Capture the cell that displays the provided text and extract its (x, y) central coordinate. 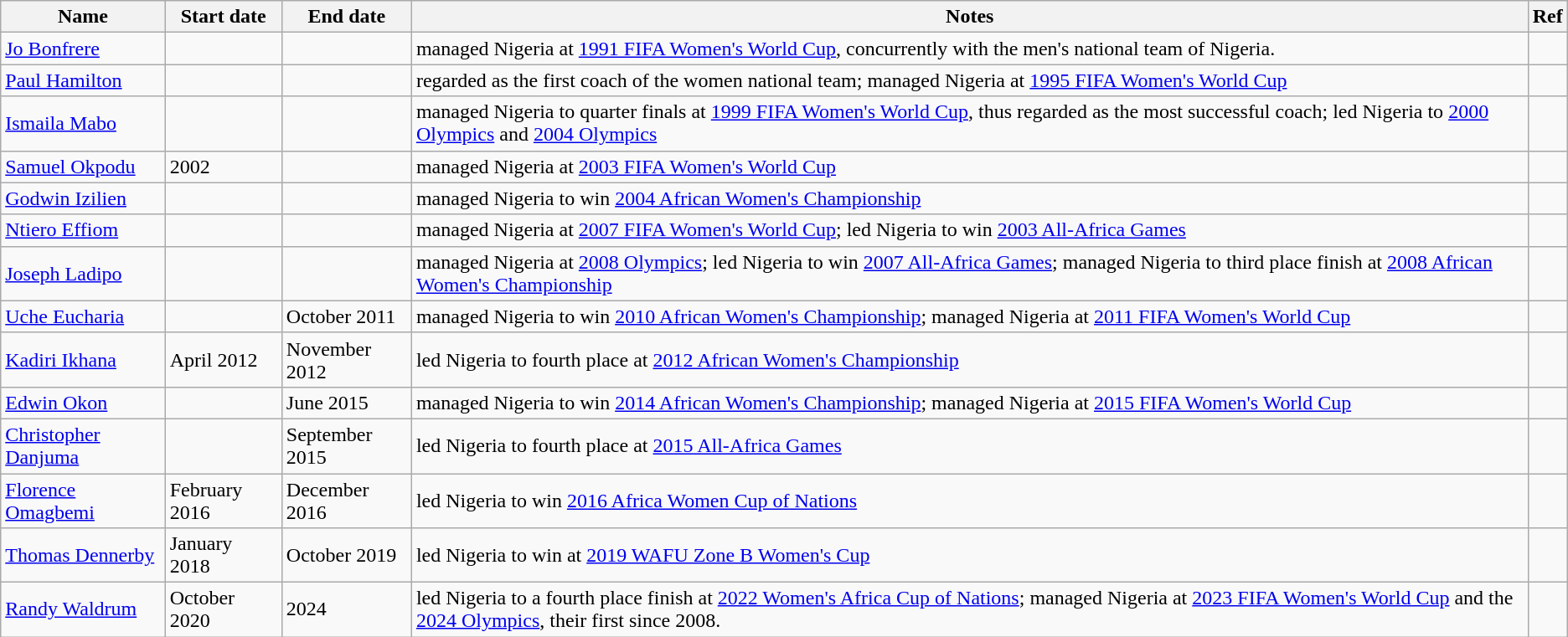
Godwin Izilien (83, 198)
Start date (223, 17)
2024 (347, 609)
Randy Waldrum (83, 609)
led Nigeria to win at 2019 WAFU Zone B Women's Cup (970, 556)
December 2016 (347, 501)
2002 (223, 167)
January 2018 (223, 556)
Florence Omagbemi (83, 501)
Edwin Okon (83, 403)
Jo Bonfrere (83, 49)
Uche Eucharia (83, 316)
Paul Hamilton (83, 80)
October 2019 (347, 556)
managed Nigeria to win 2004 African Women's Championship (970, 198)
Joseph Ladipo (83, 273)
Name (83, 17)
led Nigeria to fourth place at 2015 All-Africa Games (970, 445)
Ismaila Mabo (83, 124)
February 2016 (223, 501)
Kadiri Ikhana (83, 360)
managed Nigeria to win 2010 African Women's Championship; managed Nigeria at 2011 FIFA Women's World Cup (970, 316)
managed Nigeria to win 2014 African Women's Championship; managed Nigeria at 2015 FIFA Women's World Cup (970, 403)
End date (347, 17)
Ref (1548, 17)
October 2020 (223, 609)
October 2011 (347, 316)
led Nigeria to win 2016 Africa Women Cup of Nations (970, 501)
regarded as the first coach of the women national team; managed Nigeria at 1995 FIFA Women's World Cup (970, 80)
June 2015 (347, 403)
November 2012 (347, 360)
managed Nigeria at 2003 FIFA Women's World Cup (970, 167)
Thomas Dennerby (83, 556)
Samuel Okpodu (83, 167)
Notes (970, 17)
managed Nigeria at 2007 FIFA Women's World Cup; led Nigeria to win 2003 All-Africa Games (970, 230)
Christopher Danjuma (83, 445)
led Nigeria to fourth place at 2012 African Women's Championship (970, 360)
managed Nigeria at 1991 FIFA Women's World Cup, concurrently with the men's national team of Nigeria. (970, 49)
September 2015 (347, 445)
April 2012 (223, 360)
Ntiero Effiom (83, 230)
